Determine the (X, Y) coordinate at the center of the cell enclosing the given text.  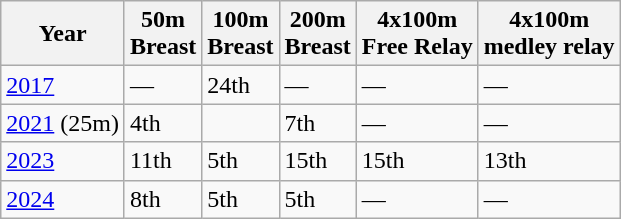
100mBreast (240, 34)
200mBreast (318, 34)
4x100mFree Relay (417, 34)
8th (162, 199)
Year (63, 34)
2023 (63, 161)
4th (162, 123)
50mBreast (162, 34)
4x100mmedley relay (549, 34)
13th (549, 161)
2024 (63, 199)
11th (162, 161)
2021 (25m) (63, 123)
24th (240, 85)
7th (318, 123)
2017 (63, 85)
